Detect which cell encompasses the target text, then output its (X, Y) center coordinate. 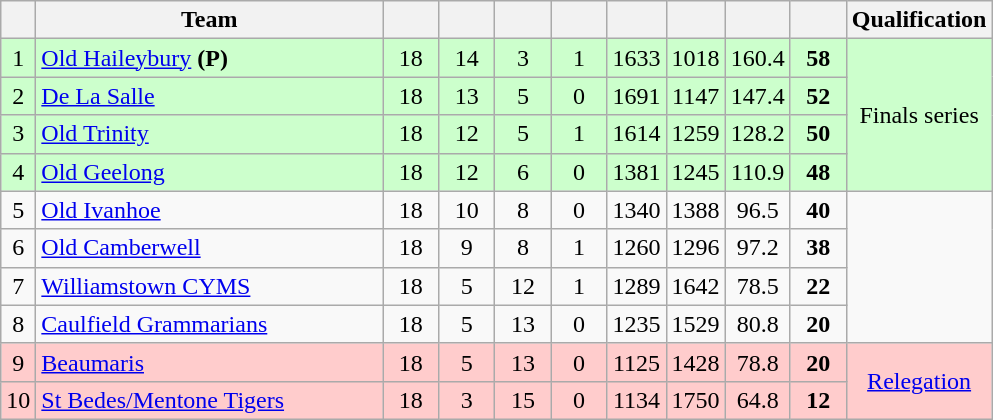
52 (818, 96)
Old Trinity (210, 134)
22 (818, 286)
1296 (696, 248)
110.9 (758, 172)
1235 (636, 324)
160.4 (758, 58)
50 (818, 134)
96.5 (758, 210)
1134 (636, 400)
Old Ivanhoe (210, 210)
1340 (636, 210)
1633 (636, 58)
64.8 (758, 400)
1529 (696, 324)
97.2 (758, 248)
15 (523, 400)
1750 (696, 400)
Old Haileybury (P) (210, 58)
Caulfield Grammarians (210, 324)
Finals series (919, 115)
4 (18, 172)
1388 (696, 210)
1289 (636, 286)
Qualification (919, 20)
Williamstown CYMS (210, 286)
Team (210, 20)
128.2 (758, 134)
1125 (636, 362)
80.8 (758, 324)
1381 (636, 172)
Beaumaris (210, 362)
78.5 (758, 286)
1691 (636, 96)
1614 (636, 134)
38 (818, 248)
1428 (696, 362)
147.4 (758, 96)
58 (818, 58)
14 (467, 58)
1260 (636, 248)
40 (818, 210)
Old Camberwell (210, 248)
1018 (696, 58)
2 (18, 96)
Old Geelong (210, 172)
48 (818, 172)
7 (18, 286)
1147 (696, 96)
78.8 (758, 362)
1642 (696, 286)
1245 (696, 172)
Relegation (919, 381)
St Bedes/Mentone Tigers (210, 400)
De La Salle (210, 96)
1259 (696, 134)
